From the cell containing the given text, extract its center point as (x, y) coordinate. 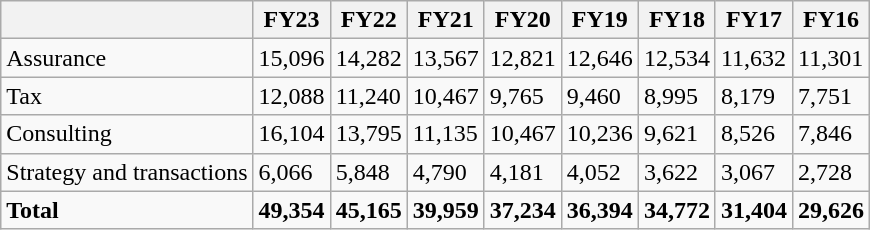
FY23 (292, 20)
11,240 (368, 96)
FY20 (522, 20)
8,179 (754, 96)
7,846 (832, 134)
FY21 (446, 20)
5,848 (368, 172)
11,632 (754, 58)
34,772 (676, 210)
6,066 (292, 172)
14,282 (368, 58)
Assurance (127, 58)
13,567 (446, 58)
3,067 (754, 172)
12,821 (522, 58)
39,959 (446, 210)
4,052 (600, 172)
FY22 (368, 20)
29,626 (832, 210)
3,622 (676, 172)
9,765 (522, 96)
2,728 (832, 172)
FY16 (832, 20)
49,354 (292, 210)
10,236 (600, 134)
45,165 (368, 210)
Tax (127, 96)
31,404 (754, 210)
Consulting (127, 134)
4,790 (446, 172)
12,534 (676, 58)
36,394 (600, 210)
8,526 (754, 134)
7,751 (832, 96)
FY18 (676, 20)
11,301 (832, 58)
FY17 (754, 20)
Total (127, 210)
37,234 (522, 210)
4,181 (522, 172)
13,795 (368, 134)
16,104 (292, 134)
8,995 (676, 96)
FY19 (600, 20)
12,646 (600, 58)
12,088 (292, 96)
15,096 (292, 58)
11,135 (446, 134)
9,460 (600, 96)
Strategy and transactions (127, 172)
9,621 (676, 134)
